Extract the (x, y) coordinate from the center of the cell holding the provided text.  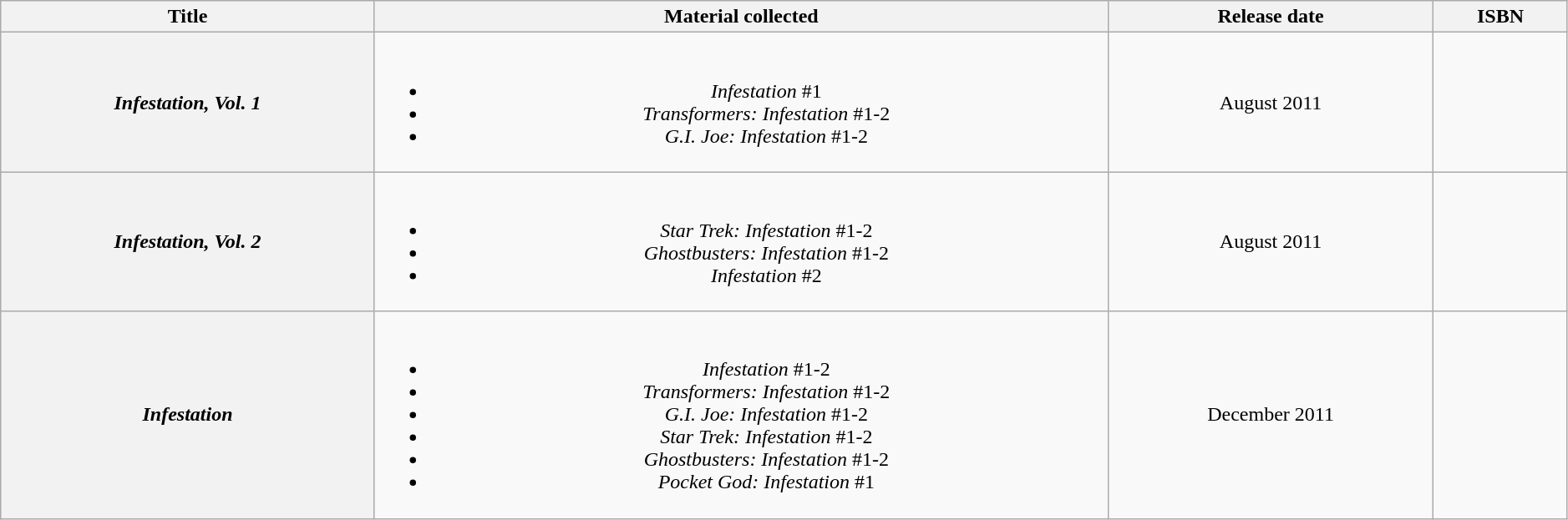
Infestation, Vol. 2 (188, 242)
Infestation (188, 415)
Release date (1270, 17)
Infestation, Vol. 1 (188, 102)
December 2011 (1270, 415)
Material collected (741, 17)
ISBN (1500, 17)
Title (188, 17)
Star Trek: Infestation #1-2Ghostbusters: Infestation #1-2Infestation #2 (741, 242)
Infestation #1Transformers: Infestation #1-2G.I. Joe: Infestation #1-2 (741, 102)
